Capture the cell that displays the provided text and extract its [X, Y] central coordinate. 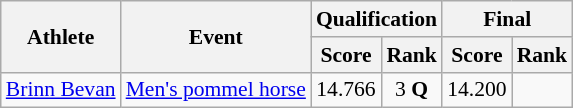
3 Q [412, 90]
14.200 [476, 90]
Event [216, 36]
Qualification [376, 19]
14.766 [346, 90]
Men's pommel horse [216, 90]
Brinn Bevan [61, 90]
Final [507, 19]
Athlete [61, 36]
